Identify which cell holds the provided text, then report its [x, y] central coordinate. 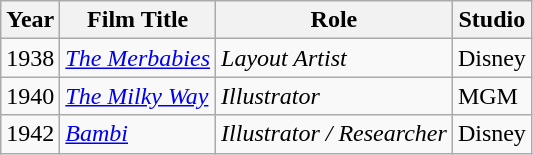
The Milky Way [138, 96]
1942 [30, 134]
Layout Artist [334, 58]
Illustrator / Researcher [334, 134]
MGM [492, 96]
1938 [30, 58]
1940 [30, 96]
Illustrator [334, 96]
Year [30, 20]
Studio [492, 20]
Film Title [138, 20]
Bambi [138, 134]
Role [334, 20]
The Merbabies [138, 58]
